Search for the cell housing the specified text and yield its (x, y) center coordinate. 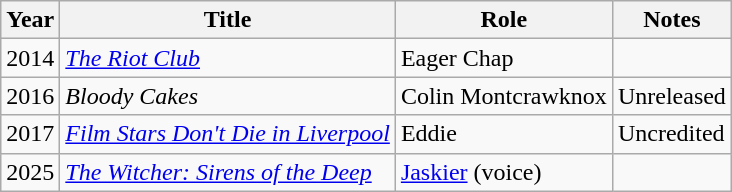
Role (504, 20)
Colin Montcrawknox (504, 96)
Eddie (504, 134)
2017 (30, 134)
Unreleased (672, 96)
Jaskier (voice) (504, 172)
Bloody Cakes (228, 96)
2025 (30, 172)
Title (228, 20)
Year (30, 20)
2016 (30, 96)
Uncredited (672, 134)
Notes (672, 20)
The Witcher: Sirens of the Deep (228, 172)
The Riot Club (228, 58)
Film Stars Don't Die in Liverpool (228, 134)
Eager Chap (504, 58)
2014 (30, 58)
